From the cell containing the given text, extract its center point as (x, y) coordinate. 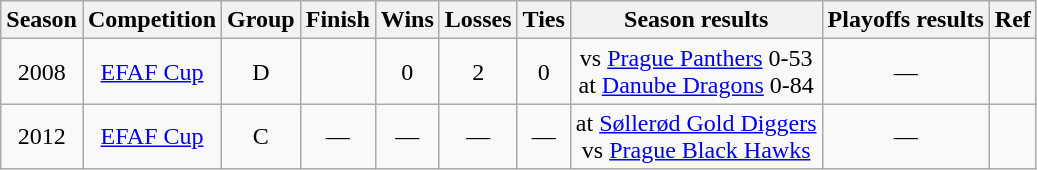
Ref (1012, 20)
Playoffs results (906, 20)
2012 (42, 136)
Competition (152, 20)
Season (42, 20)
2008 (42, 72)
vs Prague Panthers 0-53 at Danube Dragons 0-84 (696, 72)
Season results (696, 20)
at Søllerød Gold Diggers vs Prague Black Hawks (696, 136)
Ties (544, 20)
Losses (478, 20)
C (262, 136)
Wins (407, 20)
Group (262, 20)
2 (478, 72)
Finish (338, 20)
D (262, 72)
